Scan for the cell matching the given text and deliver its [x, y] coordinate at center. 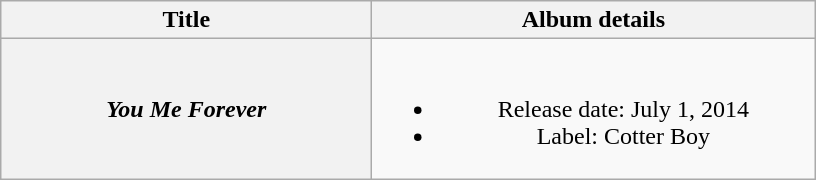
Release date: July 1, 2014Label: Cotter Boy [594, 109]
Album details [594, 20]
You Me Forever [186, 109]
Title [186, 20]
